Return (x, y) of the center of cell containing provided text 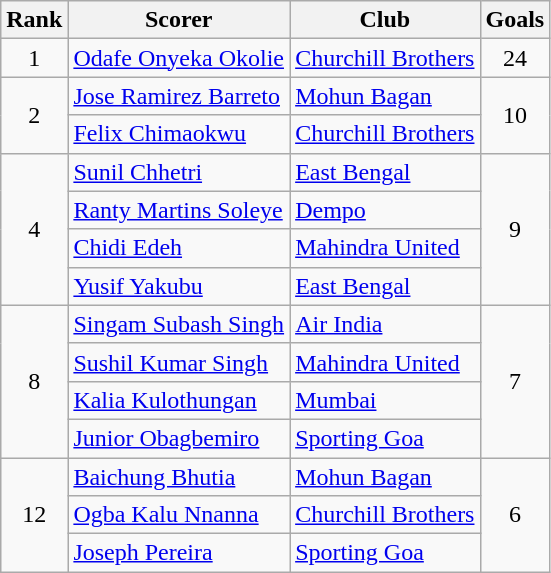
24 (515, 58)
Yusif Yakubu (179, 286)
Sushil Kumar Singh (179, 362)
1 (34, 58)
10 (515, 115)
Scorer (179, 20)
Ogba Kalu Nnanna (179, 515)
Ranty Martins Soleye (179, 210)
Junior Obagbemiro (179, 438)
Sunil Chhetri (179, 172)
Club (385, 20)
Felix Chimaokwu (179, 134)
2 (34, 115)
Goals (515, 20)
6 (515, 515)
Odafe Onyeka Okolie (179, 58)
8 (34, 381)
Air India (385, 324)
Joseph Pereira (179, 553)
Jose Ramirez Barreto (179, 96)
12 (34, 515)
Mumbai (385, 400)
Kalia Kulothungan (179, 400)
9 (515, 229)
4 (34, 229)
Baichung Bhutia (179, 477)
Singam Subash Singh (179, 324)
7 (515, 381)
Dempo (385, 210)
Chidi Edeh (179, 248)
Rank (34, 20)
